From the cell containing the given text, extract its center point as [x, y] coordinate. 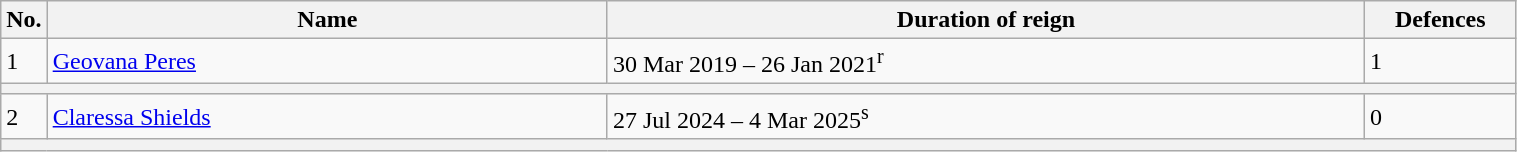
Duration of reign [986, 20]
Name [327, 20]
Claressa Shields [327, 116]
Defences [1441, 20]
27 Jul 2024 – 4 Mar 2025s [986, 116]
30 Mar 2019 – 26 Jan 2021r [986, 62]
2 [24, 116]
0 [1441, 116]
No. [24, 20]
Geovana Peres [327, 62]
